Locate the cell with the specified text and output its [x, y] center coordinate. 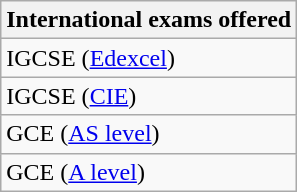
GCE (A level) [149, 172]
GCE (AS level) [149, 134]
International exams offered [149, 20]
IGCSE (Edexcel) [149, 58]
IGCSE (CIE) [149, 96]
